Return the (x, y) coordinate for the center point of the cell that contains the specified text.  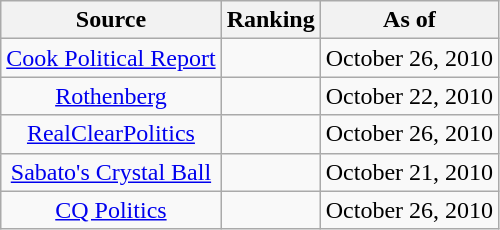
October 22, 2010 (409, 96)
Sabato's Crystal Ball (111, 172)
Rothenberg (111, 96)
CQ Politics (111, 210)
October 21, 2010 (409, 172)
Ranking (270, 20)
As of (409, 20)
Source (111, 20)
Cook Political Report (111, 58)
RealClearPolitics (111, 134)
